Scan for the cell matching the given text and deliver its (x, y) coordinate at center. 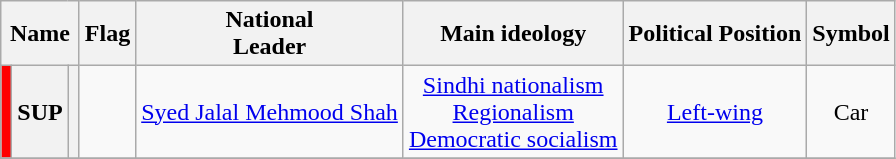
Left-wing (715, 112)
SUP (40, 112)
Name (40, 34)
Political Position (715, 34)
Syed Jalal Mehmood Shah (270, 112)
NationalLeader (270, 34)
Car (851, 112)
Sindhi nationalismRegionalismDemocratic socialism (513, 112)
Symbol (851, 34)
Flag (107, 34)
Main ideology (513, 34)
